From the cell containing the given text, extract its center point as (X, Y) coordinate. 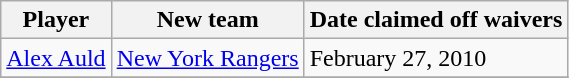
February 27, 2010 (436, 58)
Player (56, 20)
Alex Auld (56, 58)
Date claimed off waivers (436, 20)
New York Rangers (208, 58)
New team (208, 20)
